Determine the (x, y) coordinate at the center of the cell enclosing the given text.  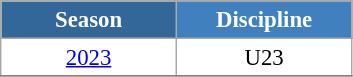
Season (89, 20)
U23 (264, 58)
Discipline (264, 20)
2023 (89, 58)
